Detect which cell encompasses the target text, then output its (x, y) center coordinate. 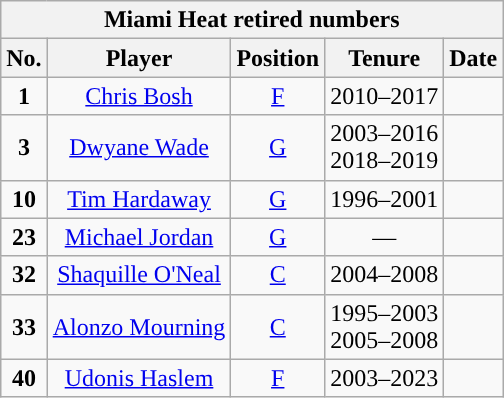
10 (24, 199)
Position (278, 58)
3 (24, 148)
Tim Hardaway (139, 199)
33 (24, 326)
Tenure (384, 58)
Dwyane Wade (139, 148)
40 (24, 378)
— (384, 237)
1 (24, 96)
Shaquille O'Neal (139, 275)
23 (24, 237)
1996–2001 (384, 199)
Udonis Haslem (139, 378)
No. (24, 58)
32 (24, 275)
Chris Bosh (139, 96)
Player (139, 58)
Date (474, 58)
Michael Jordan (139, 237)
2004–2008 (384, 275)
2010–2017 (384, 96)
2003–2023 (384, 378)
Alonzo Mourning (139, 326)
2003–20162018–2019 (384, 148)
Miami Heat retired numbers (252, 20)
1995–20032005–2008 (384, 326)
